Output the [X, Y] coordinate of the center of the cell containing the given text.  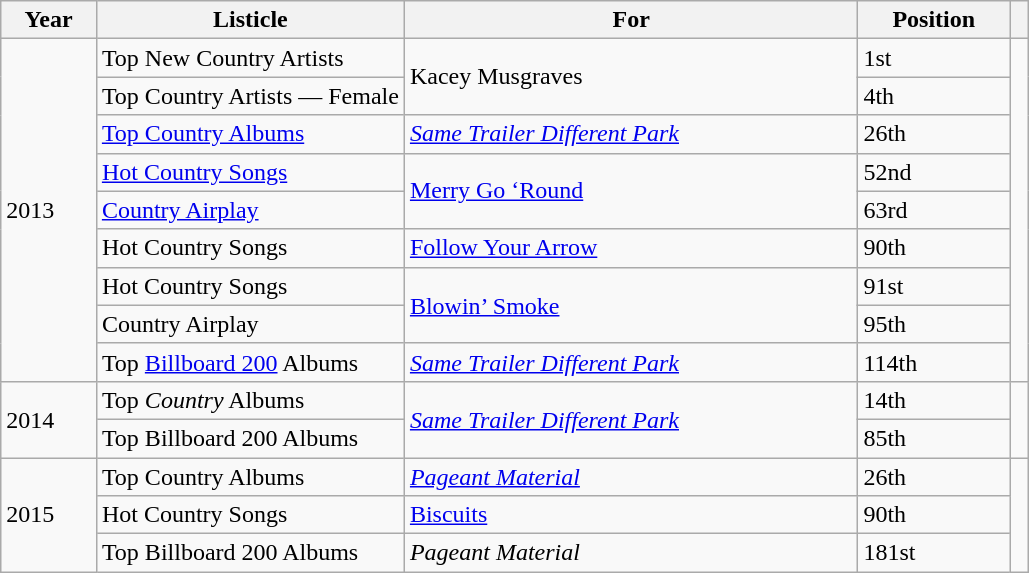
For [630, 20]
14th [934, 400]
Blowin’ Smoke [630, 305]
Top New Country Artists [250, 58]
2014 [49, 419]
4th [934, 96]
52nd [934, 172]
2015 [49, 515]
1st [934, 58]
2013 [49, 210]
181st [934, 553]
Biscuits [630, 515]
Kacey Musgraves [630, 77]
95th [934, 324]
63rd [934, 210]
Year [49, 20]
85th [934, 438]
Follow Your Arrow [630, 248]
Listicle [250, 20]
114th [934, 362]
91st [934, 286]
Top Country Artists — Female [250, 96]
Position [934, 20]
Merry Go ‘Round [630, 191]
